Output the (x, y) coordinate of the center of the cell containing the given text.  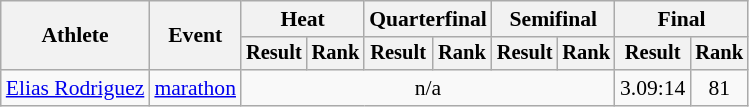
marathon (195, 88)
Elias Rodriguez (76, 88)
Athlete (76, 36)
81 (719, 88)
Quarterfinal (428, 19)
Event (195, 36)
n/a (428, 88)
Heat (302, 19)
Semifinal (554, 19)
3.09:14 (652, 88)
Final (682, 19)
